Locate the cell with the specified text and output its (X, Y) center coordinate. 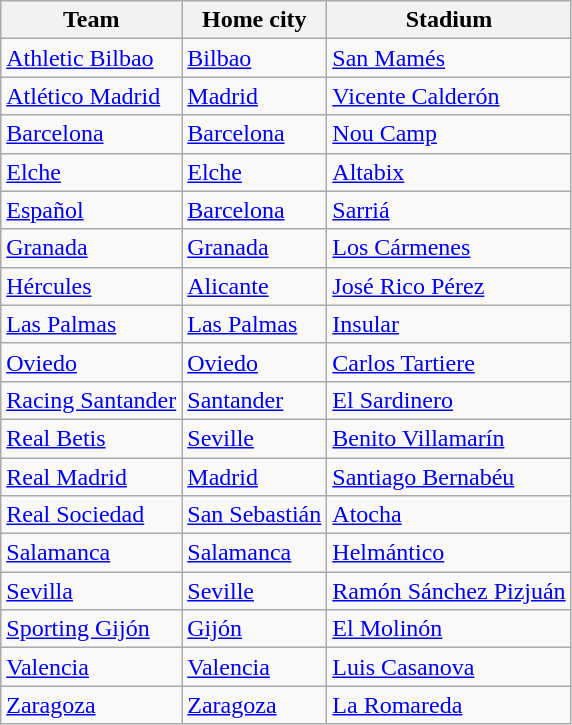
Sevilla (92, 591)
Stadium (449, 20)
Atlético Madrid (92, 96)
El Sardinero (449, 400)
Real Madrid (92, 477)
Español (92, 210)
Helmántico (449, 553)
Bilbao (254, 58)
Benito Villamarín (449, 438)
Team (92, 20)
Nou Camp (449, 134)
Real Sociedad (92, 515)
Hércules (92, 286)
José Rico Pérez (449, 286)
Racing Santander (92, 400)
Sporting Gijón (92, 629)
Home city (254, 20)
Carlos Tartiere (449, 362)
Athletic Bilbao (92, 58)
Altabix (449, 172)
Santiago Bernabéu (449, 477)
Ramón Sánchez Pizjuán (449, 591)
Alicante (254, 286)
Atocha (449, 515)
San Sebastián (254, 515)
El Molinón (449, 629)
San Mamés (449, 58)
Los Cármenes (449, 248)
Gijón (254, 629)
Sarriá (449, 210)
Insular (449, 324)
La Romareda (449, 705)
Santander (254, 400)
Vicente Calderón (449, 96)
Luis Casanova (449, 667)
Real Betis (92, 438)
